Capture the cell that displays the provided text and extract its (X, Y) central coordinate. 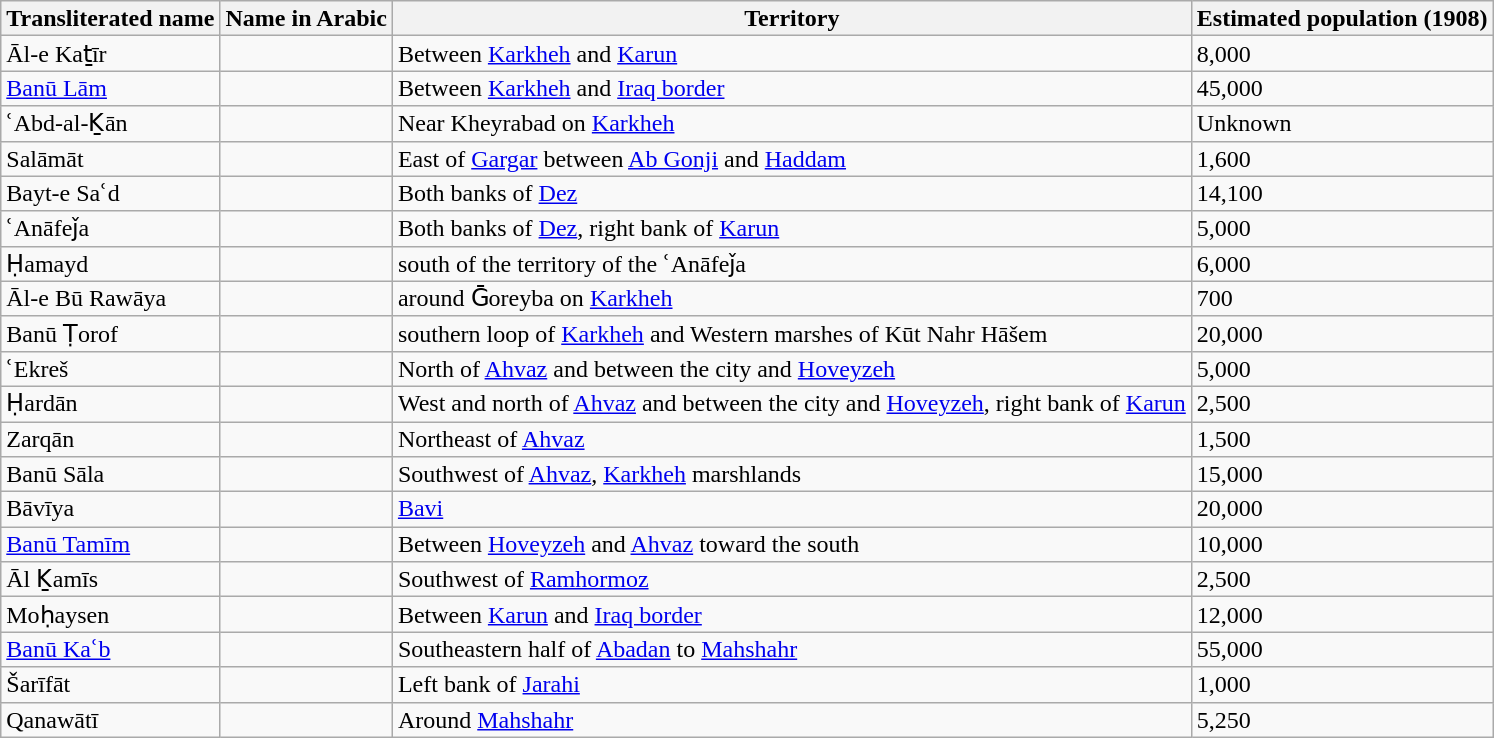
Southwest of Ahvaz, Karkheh marshlands (792, 474)
Both banks of Dez (792, 194)
Estimated population (1908) (1342, 18)
Banū Kaʿb (110, 650)
Moḥaysen (110, 614)
Between Karun and Iraq border (792, 614)
Banū Lām (110, 88)
Zarqān (110, 440)
1,000 (1342, 684)
Southwest of Ramhormoz (792, 580)
Unknown (1342, 124)
Banū Tamīm (110, 544)
Salāmāt (110, 158)
Between Karkheh and Karun (792, 54)
14,100 (1342, 194)
ʿAnāfeǰa (110, 228)
Between Karkheh and Iraq border (792, 88)
1,500 (1342, 440)
Ḥardān (110, 404)
East of Gargar between Ab Gonji and Haddam (792, 158)
Banū Sāla (110, 474)
55,000 (1342, 650)
Around Mahshahr (792, 720)
Name in Arabic (306, 18)
10,000 (1342, 544)
Northeast of Ahvaz (792, 440)
Between Hoveyzeh and Ahvaz toward the south (792, 544)
45,000 (1342, 88)
south of the territory of the ʿAnāfeǰa (792, 264)
Bavi (792, 510)
Āl-e Kaṯīr (110, 54)
Qanawātī (110, 720)
Bayt-e Saʿd (110, 194)
15,000 (1342, 474)
ʿEkreš (110, 368)
North of Ahvaz and between the city and Hoveyzeh (792, 368)
1,600 (1342, 158)
southern loop of Karkheh and Western marshes of Kūt Nahr Hāšem (792, 334)
Āl-e Bū Rawāya (110, 298)
Transliterated name (110, 18)
ʿAbd-al-Ḵān (110, 124)
around Ḡoreyba on Karkheh (792, 298)
Ḥamayd (110, 264)
8,000 (1342, 54)
Near Kheyrabad on Karkheh (792, 124)
Southeastern half of Abadan to Mahshahr (792, 650)
Left bank of Jarahi (792, 684)
5,250 (1342, 720)
Both banks of Dez, right bank of Karun (792, 228)
West and north of Ahvaz and between the city and Hoveyzeh, right bank of Karun (792, 404)
Territory (792, 18)
Bāvīya (110, 510)
6,000 (1342, 264)
12,000 (1342, 614)
700 (1342, 298)
Banū Ṭorof (110, 334)
Šarīfāt (110, 684)
Āl Ḵamīs (110, 580)
